Extract the (x, y) coordinate from the center of the cell holding the provided text.  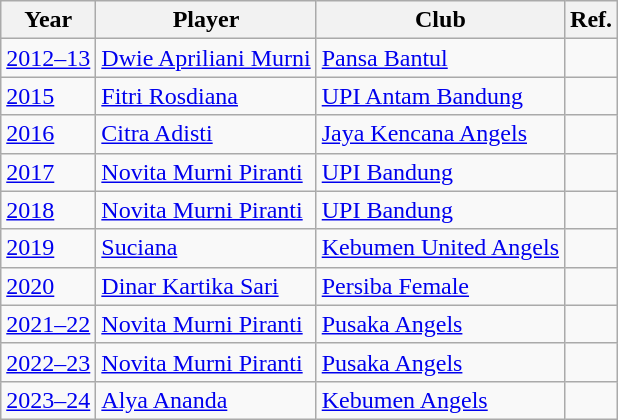
Citra Adisti (206, 134)
2023–24 (48, 400)
Player (206, 20)
Club (440, 20)
Fitri Rosdiana (206, 96)
2020 (48, 286)
UPI Antam Bandung (440, 96)
Dwie Apriliani Murni (206, 58)
Alya Ananda (206, 400)
2016 (48, 134)
Persiba Female (440, 286)
Jaya Kencana Angels (440, 134)
2022–23 (48, 362)
Suciana (206, 248)
2017 (48, 172)
2019 (48, 248)
Ref. (592, 20)
2021–22 (48, 324)
Kebumen United Angels (440, 248)
2018 (48, 210)
Pansa Bantul (440, 58)
Year (48, 20)
Dinar Kartika Sari (206, 286)
2015 (48, 96)
2012–13 (48, 58)
Kebumen Angels (440, 400)
